Scan for the cell matching the given text and deliver its (X, Y) coordinate at center. 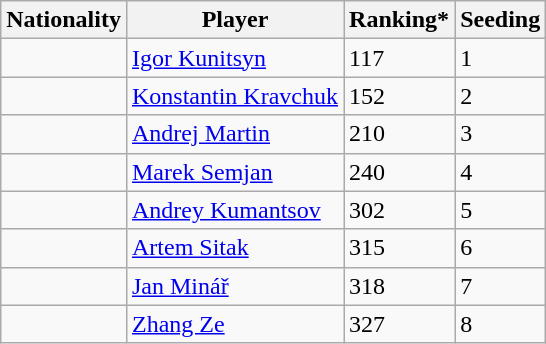
Artem Sitak (234, 248)
327 (400, 324)
152 (400, 96)
Andrej Martin (234, 134)
Player (234, 20)
318 (400, 286)
Ranking* (400, 20)
5 (500, 210)
240 (400, 172)
Marek Semjan (234, 172)
3 (500, 134)
Jan Minář (234, 286)
302 (400, 210)
Zhang Ze (234, 324)
117 (400, 58)
6 (500, 248)
Konstantin Kravchuk (234, 96)
1 (500, 58)
4 (500, 172)
Igor Kunitsyn (234, 58)
315 (400, 248)
Seeding (500, 20)
Andrey Kumantsov (234, 210)
2 (500, 96)
Nationality (64, 20)
7 (500, 286)
8 (500, 324)
210 (400, 134)
